From the cell containing the given text, extract its center point as [X, Y] coordinate. 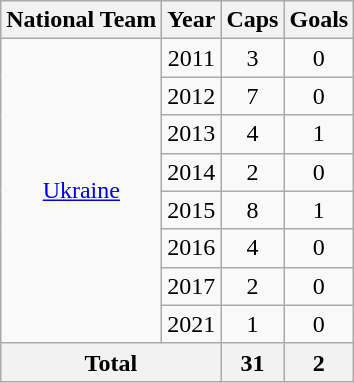
7 [252, 96]
Year [192, 20]
Ukraine [82, 191]
3 [252, 58]
National Team [82, 20]
31 [252, 362]
Caps [252, 20]
2016 [192, 248]
2017 [192, 286]
2011 [192, 58]
2015 [192, 210]
2014 [192, 172]
2021 [192, 324]
Goals [319, 20]
2013 [192, 134]
8 [252, 210]
2012 [192, 96]
Total [111, 362]
